Detect which cell encompasses the target text, then output its (X, Y) center coordinate. 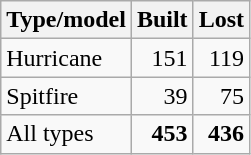
Spitfire (66, 96)
Type/model (66, 20)
All types (66, 134)
436 (221, 134)
151 (162, 58)
Built (162, 20)
453 (162, 134)
75 (221, 96)
Lost (221, 20)
119 (221, 58)
Hurricane (66, 58)
39 (162, 96)
